Identify which cell holds the provided text, then report its [x, y] central coordinate. 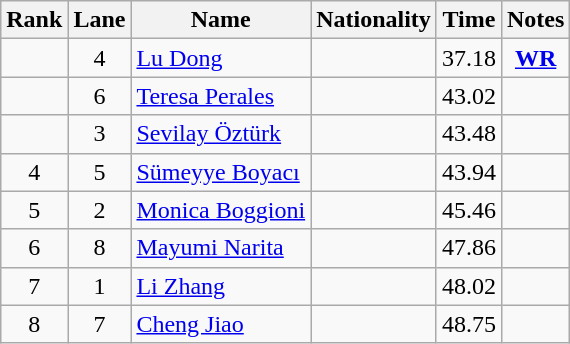
37.18 [468, 58]
43.48 [468, 134]
47.86 [468, 248]
Rank [34, 20]
Sümeyye Boyacı [221, 172]
1 [100, 286]
48.75 [468, 324]
3 [100, 134]
Teresa Perales [221, 96]
Nationality [374, 20]
Lu Dong [221, 58]
2 [100, 210]
Li Zhang [221, 286]
Cheng Jiao [221, 324]
43.02 [468, 96]
43.94 [468, 172]
48.02 [468, 286]
Name [221, 20]
45.46 [468, 210]
Mayumi Narita [221, 248]
Lane [100, 20]
Sevilay Öztürk [221, 134]
WR [535, 58]
Time [468, 20]
Notes [535, 20]
Monica Boggioni [221, 210]
